Detect which cell encompasses the target text, then output its (x, y) center coordinate. 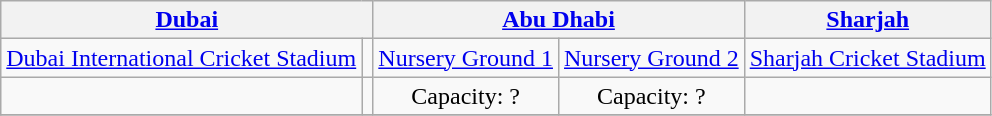
Nursery Ground 2 (651, 58)
Dubai International Cricket Stadium (182, 58)
Sharjah (868, 20)
Nursery Ground 1 (466, 58)
Dubai (187, 20)
Sharjah Cricket Stadium (868, 58)
Abu Dhabi (558, 20)
